Find where the given text appears and provide that cell's center as (x, y) coordinate. 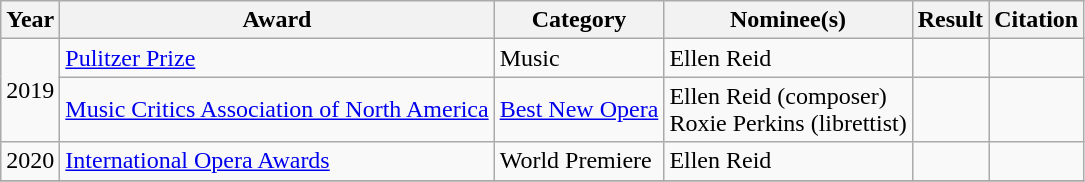
Year (30, 20)
Nominee(s) (788, 20)
Citation (1036, 20)
World Premiere (579, 161)
2020 (30, 161)
Best New Opera (579, 110)
Award (277, 20)
Music (579, 58)
Music Critics Association of North America (277, 110)
Category (579, 20)
Pulitzer Prize (277, 58)
Result (950, 20)
Ellen Reid (composer)Roxie Perkins (librettist) (788, 110)
2019 (30, 90)
International Opera Awards (277, 161)
